Extract the [x, y] coordinate from the center of the cell holding the provided text.  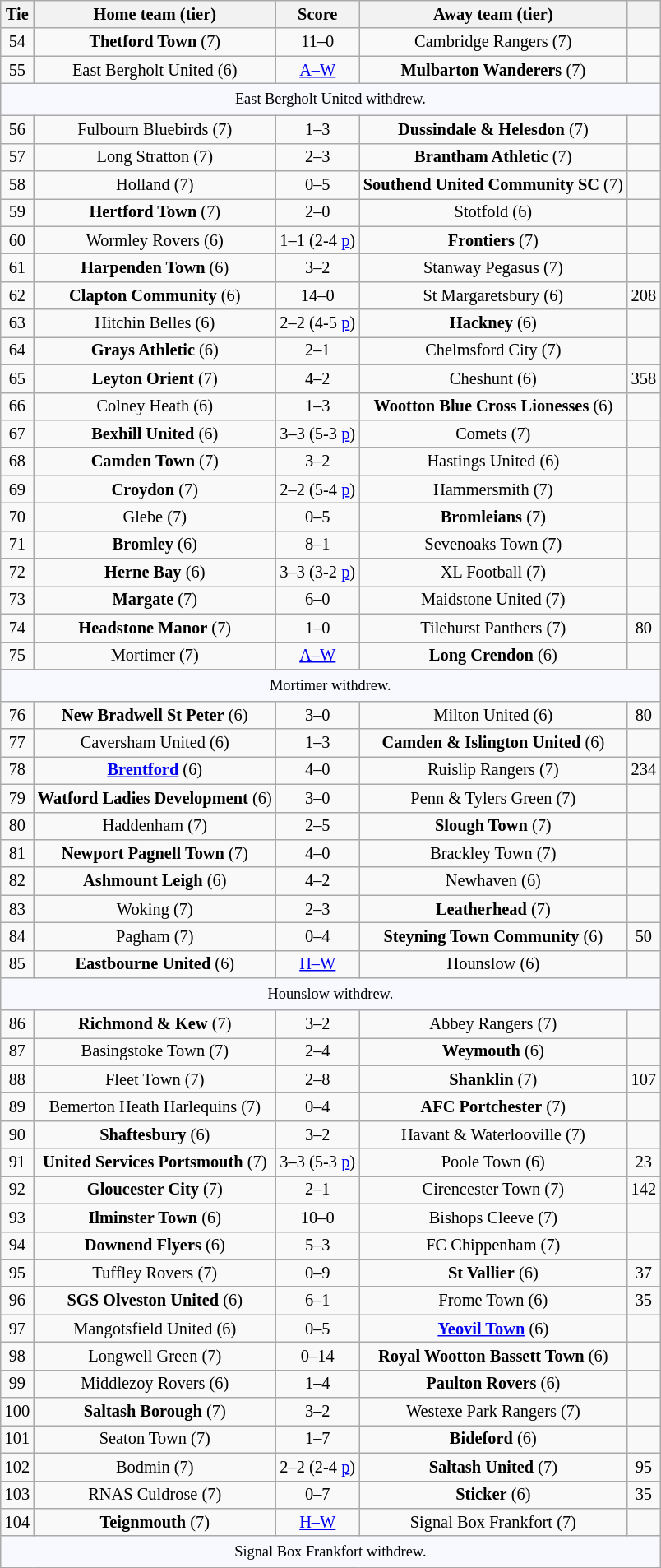
Croydon (7) [155, 489]
SGS Olveston United (6) [155, 1301]
Caversham United (6) [155, 743]
Margate (7) [155, 600]
69 [17, 489]
Downend Flyers (6) [155, 1246]
103 [17, 1495]
Mortimer (7) [155, 656]
0–14 [317, 1356]
1–4 [317, 1384]
Bideford (6) [493, 1439]
Mangotsfield United (6) [155, 1329]
St Vallier (6) [493, 1273]
1–1 (2-4 p) [317, 240]
2–2 (2-4 p) [317, 1467]
78 [17, 770]
67 [17, 434]
Bodmin (7) [155, 1467]
Saltash United (7) [493, 1467]
59 [17, 212]
Maidstone United (7) [493, 600]
Seaton Town (7) [155, 1439]
Shanklin (7) [493, 1079]
Grays Athletic (6) [155, 350]
100 [17, 1412]
75 [17, 656]
10–0 [317, 1218]
Herne Bay (6) [155, 573]
Colney Heath (6) [155, 406]
Ruislip Rangers (7) [493, 770]
Stotfold (6) [493, 212]
Haddenham (7) [155, 826]
Chelmsford City (7) [493, 350]
AFC Portchester (7) [493, 1106]
Wormley Rovers (6) [155, 240]
Ashmount Leigh (6) [155, 881]
Camden Town (7) [155, 462]
Tuffley Rovers (7) [155, 1273]
89 [17, 1106]
54 [17, 42]
Pagham (7) [155, 936]
Mortimer withdrew. [330, 684]
76 [17, 715]
2–0 [317, 212]
Westexe Park Rangers (7) [493, 1412]
Weymouth (6) [493, 1051]
Sevenoaks Town (7) [493, 545]
Newport Pagnell Town (7) [155, 853]
2–8 [317, 1079]
Stanway Pegasus (7) [493, 267]
Dussindale & Helesdon (7) [493, 129]
Long Crendon (6) [493, 656]
84 [17, 936]
Havant & Waterlooville (7) [493, 1134]
Tilehurst Panthers (7) [493, 628]
83 [17, 909]
Cambridge Rangers (7) [493, 42]
Abbey Rangers (7) [493, 1023]
Clapton Community (6) [155, 295]
Cirencester Town (7) [493, 1190]
Slough Town (7) [493, 826]
98 [17, 1356]
Bromleians (7) [493, 517]
234 [644, 770]
93 [17, 1218]
Hitchin Belles (6) [155, 323]
Milton United (6) [493, 715]
Cheshunt (6) [493, 378]
208 [644, 295]
Home team (tier) [155, 14]
99 [17, 1384]
Gloucester City (7) [155, 1190]
Camden & Islington United (6) [493, 743]
Leatherhead (7) [493, 909]
60 [17, 240]
Hounslow (6) [493, 964]
85 [17, 964]
Bromley (6) [155, 545]
70 [17, 517]
14–0 [317, 295]
358 [644, 378]
Teignmouth (7) [155, 1522]
Hertford Town (7) [155, 212]
2–2 (5-4 p) [317, 489]
56 [17, 129]
Signal Box Frankfort withdrew. [330, 1552]
Signal Box Frankfort (7) [493, 1522]
Mulbarton Wanderers (7) [493, 70]
23 [644, 1162]
2–5 [317, 826]
107 [644, 1079]
5–3 [317, 1246]
Sticker (6) [493, 1495]
East Bergholt United (6) [155, 70]
Bishops Cleeve (7) [493, 1218]
57 [17, 157]
3–3 (3-2 p) [317, 573]
1–7 [317, 1439]
Longwell Green (7) [155, 1356]
0–9 [317, 1273]
63 [17, 323]
66 [17, 406]
Saltash Borough (7) [155, 1412]
62 [17, 295]
142 [644, 1190]
Basingstoke Town (7) [155, 1051]
Penn & Tylers Green (7) [493, 798]
Frome Town (6) [493, 1301]
Eastbourne United (6) [155, 964]
Brantham Athletic (7) [493, 157]
Poole Town (6) [493, 1162]
Harpenden Town (6) [155, 267]
Leyton Orient (7) [155, 378]
Richmond & Kew (7) [155, 1023]
82 [17, 881]
87 [17, 1051]
Paulton Rovers (6) [493, 1384]
Away team (tier) [493, 14]
Hounslow withdrew. [330, 994]
64 [17, 350]
6–0 [317, 600]
New Bradwell St Peter (6) [155, 715]
Long Stratton (7) [155, 157]
Woking (7) [155, 909]
104 [17, 1522]
55 [17, 70]
Newhaven (6) [493, 881]
37 [644, 1273]
East Bergholt United withdrew. [330, 99]
Bemerton Heath Harlequins (7) [155, 1106]
Fulbourn Bluebirds (7) [155, 129]
United Services Portsmouth (7) [155, 1162]
Thetford Town (7) [155, 42]
86 [17, 1023]
St Margaretsbury (6) [493, 295]
Steyning Town Community (6) [493, 936]
8–1 [317, 545]
96 [17, 1301]
102 [17, 1467]
Tie [17, 14]
Hackney (6) [493, 323]
Royal Wootton Bassett Town (6) [493, 1356]
81 [17, 853]
91 [17, 1162]
97 [17, 1329]
74 [17, 628]
79 [17, 798]
50 [644, 936]
65 [17, 378]
94 [17, 1246]
Shaftesbury (6) [155, 1134]
Hammersmith (7) [493, 489]
Brackley Town (7) [493, 853]
Ilminster Town (6) [155, 1218]
71 [17, 545]
Score [317, 14]
XL Football (7) [493, 573]
0–7 [317, 1495]
101 [17, 1439]
6–1 [317, 1301]
Middlezoy Rovers (6) [155, 1384]
68 [17, 462]
Holland (7) [155, 184]
Comets (7) [493, 434]
RNAS Culdrose (7) [155, 1495]
1–0 [317, 628]
11–0 [317, 42]
88 [17, 1079]
58 [17, 184]
Brentford (6) [155, 770]
Hastings United (6) [493, 462]
FC Chippenham (7) [493, 1246]
Headstone Manor (7) [155, 628]
2–2 (4-5 p) [317, 323]
90 [17, 1134]
Yeovil Town (6) [493, 1329]
Fleet Town (7) [155, 1079]
73 [17, 600]
Frontiers (7) [493, 240]
2–4 [317, 1051]
Southend United Community SC (7) [493, 184]
Glebe (7) [155, 517]
Bexhill United (6) [155, 434]
77 [17, 743]
61 [17, 267]
72 [17, 573]
Wootton Blue Cross Lionesses (6) [493, 406]
Watford Ladies Development (6) [155, 798]
92 [17, 1190]
